Search for the cell housing the specified text and yield its (X, Y) center coordinate. 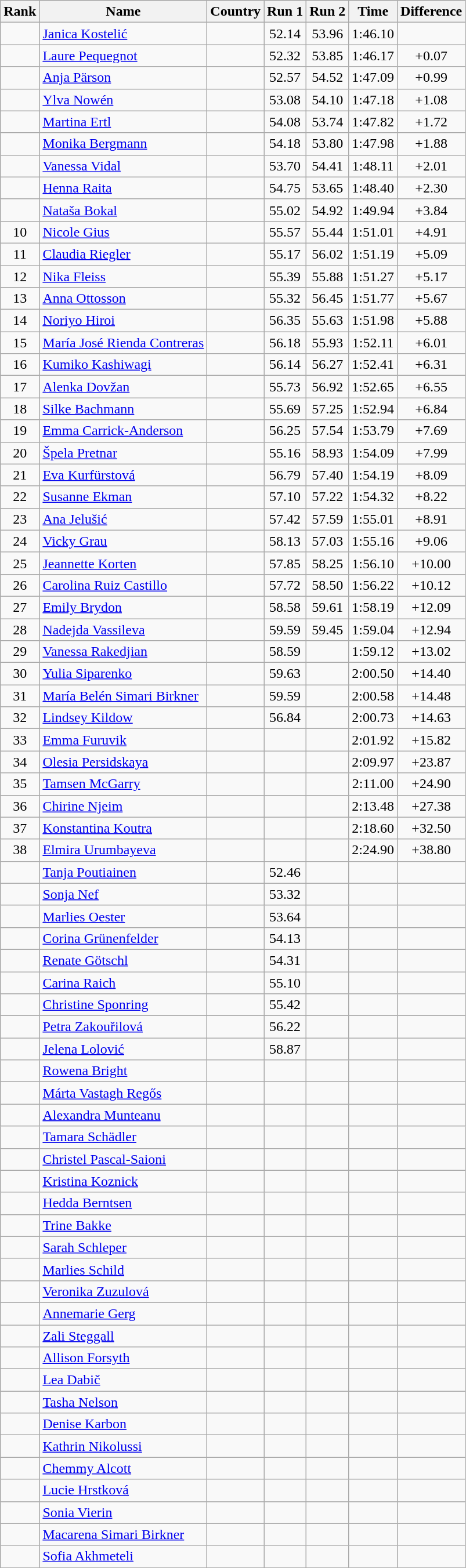
Silke Bachmann (123, 409)
Difference (432, 12)
2:00.73 (373, 718)
Kumiko Kashiwagi (123, 365)
+10.00 (432, 563)
35 (20, 784)
Carolina Ruiz Castillo (123, 585)
33 (20, 740)
1:56.22 (373, 585)
54.75 (286, 188)
1:46.10 (373, 34)
57.22 (327, 497)
21 (20, 475)
+24.90 (432, 784)
+38.80 (432, 850)
15 (20, 343)
27 (20, 607)
57.03 (327, 541)
53.96 (327, 34)
1:52.11 (373, 343)
Jeannette Korten (123, 563)
1:47.98 (373, 144)
+14.40 (432, 674)
+14.63 (432, 718)
Vanessa Vidal (123, 166)
31 (20, 696)
1:47.82 (373, 122)
Olesia Persidskaya (123, 762)
Alexandra Munteanu (123, 1115)
56.27 (327, 365)
Name (123, 12)
Ylva Nowén (123, 100)
28 (20, 629)
Elmira Urumbayeva (123, 850)
56.35 (286, 321)
16 (20, 365)
2:11.00 (373, 784)
+13.02 (432, 652)
55.02 (286, 210)
37 (20, 828)
+12.09 (432, 607)
1:55.16 (373, 541)
54.31 (286, 960)
19 (20, 431)
20 (20, 453)
53.64 (286, 916)
Kathrin Nikolussi (123, 1446)
54.52 (327, 78)
Corina Grünenfelder (123, 938)
Zali Steggall (123, 1335)
+5.67 (432, 299)
53.74 (327, 122)
Vicky Grau (123, 541)
+0.99 (432, 78)
55.73 (286, 387)
54.08 (286, 122)
1:53.79 (373, 431)
Nataša Bokal (123, 210)
57.59 (327, 519)
52.14 (286, 34)
+6.55 (432, 387)
Anna Ottosson (123, 299)
Eva Kurfürstová (123, 475)
Lucie Hrstková (123, 1490)
Denise Karbon (123, 1424)
Sofia Akhmeteli (123, 1556)
Country (236, 12)
1:51.77 (373, 299)
María Belén Simari Birkner (123, 696)
25 (20, 563)
53.85 (327, 56)
18 (20, 409)
+1.72 (432, 122)
55.63 (327, 321)
Sarah Schleper (123, 1247)
58.50 (327, 585)
57.54 (327, 431)
29 (20, 652)
Marlies Schild (123, 1269)
56.02 (327, 254)
Emily Brydon (123, 607)
2:01.92 (373, 740)
2:13.48 (373, 806)
53.32 (286, 894)
55.39 (286, 277)
+32.50 (432, 828)
2:09.97 (373, 762)
+2.01 (432, 166)
1:55.01 (373, 519)
54.41 (327, 166)
1:52.94 (373, 409)
Run 1 (286, 12)
Run 2 (327, 12)
55.44 (327, 232)
2:18.60 (373, 828)
59.61 (327, 607)
Vanessa Rakedjian (123, 652)
+5.17 (432, 277)
Špela Pretnar (123, 453)
Sonja Nef (123, 894)
54.13 (286, 938)
1:51.19 (373, 254)
+5.88 (432, 321)
24 (20, 541)
34 (20, 762)
Veronika Zuzulová (123, 1291)
+3.84 (432, 210)
+15.82 (432, 740)
+6.31 (432, 365)
Claudia Riegler (123, 254)
Macarena Simari Birkner (123, 1534)
58.13 (286, 541)
Alenka Dovžan (123, 387)
Janica Kostelić (123, 34)
13 (20, 299)
14 (20, 321)
Monika Bergmann (123, 144)
56.14 (286, 365)
Konstantina Koutra (123, 828)
2:24.90 (373, 850)
Time (373, 12)
Tamsen McGarry (123, 784)
1:59.12 (373, 652)
+12.94 (432, 629)
56.25 (286, 431)
Martina Ertl (123, 122)
Renate Götschl (123, 960)
+4.91 (432, 232)
1:49.94 (373, 210)
1:48.11 (373, 166)
+1.08 (432, 100)
Emma Furuvik (123, 740)
Nicole Gius (123, 232)
1:51.01 (373, 232)
+2.30 (432, 188)
Lindsey Kildow (123, 718)
Henna Raita (123, 188)
57.40 (327, 475)
Sonia Vierin (123, 1512)
Jelena Lolović (123, 1049)
+5.09 (432, 254)
56.45 (327, 299)
56.84 (286, 718)
+9.06 (432, 541)
Christel Pascal-Saioni (123, 1159)
Rank (20, 12)
22 (20, 497)
55.10 (286, 983)
+7.99 (432, 453)
+8.91 (432, 519)
56.92 (327, 387)
Annemarie Gerg (123, 1313)
+6.01 (432, 343)
1:46.17 (373, 56)
1:59.04 (373, 629)
58.58 (286, 607)
2:00.50 (373, 674)
1:51.98 (373, 321)
57.10 (286, 497)
38 (20, 850)
Lea Dabič (123, 1380)
55.69 (286, 409)
55.17 (286, 254)
Ana Jelušić (123, 519)
Nadejda Vassileva (123, 629)
+8.22 (432, 497)
Marlies Oester (123, 916)
58.93 (327, 453)
32 (20, 718)
Hedda Berntsen (123, 1203)
54.92 (327, 210)
Trine Bakke (123, 1225)
Márta Vastagh Regős (123, 1093)
10 (20, 232)
1:56.10 (373, 563)
55.42 (286, 1005)
Tasha Nelson (123, 1402)
1:54.32 (373, 497)
Tamara Schädler (123, 1137)
Susanne Ekman (123, 497)
Chemmy Alcott (123, 1468)
55.88 (327, 277)
Rowena Bright (123, 1071)
30 (20, 674)
1:47.18 (373, 100)
55.57 (286, 232)
Carina Raich (123, 983)
1:52.65 (373, 387)
54.18 (286, 144)
52.46 (286, 872)
56.22 (286, 1027)
52.32 (286, 56)
53.80 (327, 144)
+14.48 (432, 696)
55.32 (286, 299)
59.63 (286, 674)
Anja Pärson (123, 78)
57.85 (286, 563)
1:52.41 (373, 365)
+6.84 (432, 409)
56.79 (286, 475)
Kristina Koznick (123, 1181)
12 (20, 277)
+23.87 (432, 762)
Emma Carrick-Anderson (123, 431)
55.93 (327, 343)
2:00.58 (373, 696)
Laure Pequegnot (123, 56)
53.65 (327, 188)
1:47.09 (373, 78)
Allison Forsyth (123, 1358)
1:54.19 (373, 475)
1:48.40 (373, 188)
Nika Fleiss (123, 277)
Tanja Poutiainen (123, 872)
57.72 (286, 585)
52.57 (286, 78)
Christine Sponring (123, 1005)
1:51.27 (373, 277)
María José Rienda Contreras (123, 343)
Noriyo Hiroi (123, 321)
1:54.09 (373, 453)
56.18 (286, 343)
53.70 (286, 166)
+0.07 (432, 56)
+1.88 (432, 144)
57.42 (286, 519)
55.16 (286, 453)
36 (20, 806)
58.25 (327, 563)
+27.38 (432, 806)
Chirine Njeim (123, 806)
23 (20, 519)
+10.12 (432, 585)
26 (20, 585)
59.45 (327, 629)
Petra Zakouřilová (123, 1027)
58.59 (286, 652)
53.08 (286, 100)
17 (20, 387)
+8.09 (432, 475)
54.10 (327, 100)
+7.69 (432, 431)
Yulia Siparenko (123, 674)
11 (20, 254)
1:58.19 (373, 607)
58.87 (286, 1049)
57.25 (327, 409)
